Extract the (x, y) coordinate from the center of the cell holding the provided text.  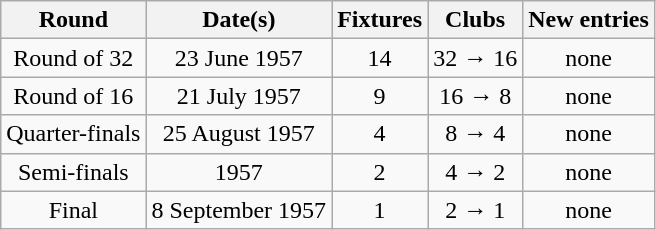
New entries (589, 20)
8 September 1957 (239, 210)
2 → 1 (476, 210)
Clubs (476, 20)
4 (380, 134)
9 (380, 96)
1 (380, 210)
4 → 2 (476, 172)
Round of 16 (74, 96)
Round of 32 (74, 58)
23 June 1957 (239, 58)
16 → 8 (476, 96)
Fixtures (380, 20)
Semi-finals (74, 172)
Date(s) (239, 20)
32 → 16 (476, 58)
14 (380, 58)
1957 (239, 172)
8 → 4 (476, 134)
Round (74, 20)
Final (74, 210)
25 August 1957 (239, 134)
21 July 1957 (239, 96)
Quarter-finals (74, 134)
2 (380, 172)
